Extract the (X, Y) coordinate from the center of the cell holding the provided text.  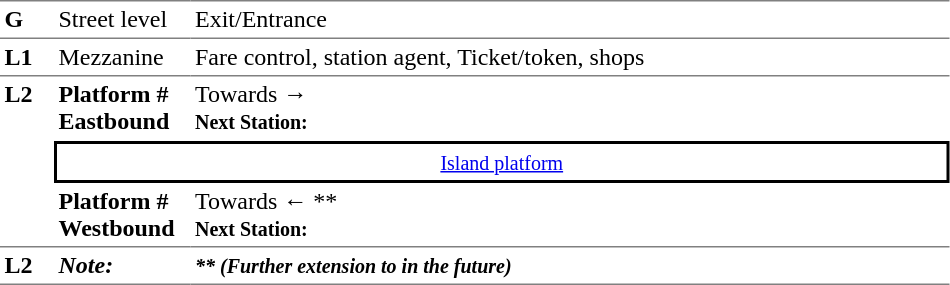
L1 (27, 58)
Island platform (502, 162)
Fare control, station agent, Ticket/token, shops (570, 58)
L2 (27, 162)
Towards ← **Next Station: (570, 215)
Street level (122, 20)
Exit/Entrance (570, 20)
Towards → Next Station: (570, 108)
Mezzanine (122, 58)
Platform #Eastbound (122, 108)
G (27, 20)
Platform #Westbound (122, 215)
